Return the [x, y] coordinate for the center point of the cell that contains the specified text.  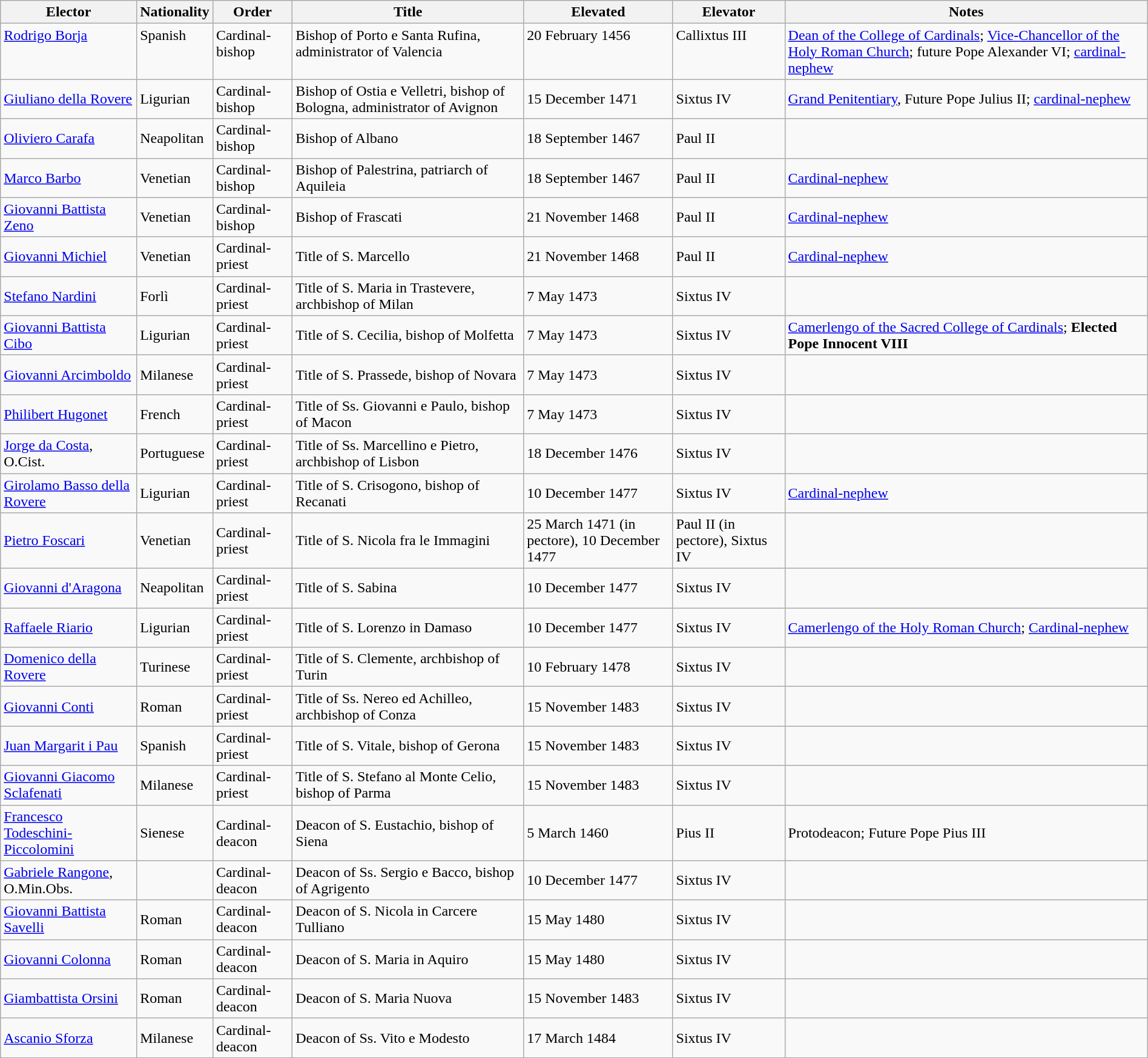
Giovanni Battista Cibo [69, 336]
Elevated [598, 12]
Bishop of Porto e Santa Rufina, administrator of Valencia [408, 51]
Sienese [175, 833]
Elector [69, 12]
Giovanni Battista Savelli [69, 919]
Gabriele Rangone, O.Min.Obs. [69, 881]
Giuliano della Rovere [69, 99]
Portuguese [175, 453]
Rodrigo Borja [69, 51]
Deacon of Ss. Vito e Modesto [408, 1038]
Paul II (in pectore), Sixtus IV [729, 541]
Grand Penitentiary, Future Pope Julius II; cardinal-nephew [966, 99]
Title of S. Crisogono, bishop of Recanati [408, 493]
Title of S. Cecilia, bishop of Molfetta [408, 336]
17 March 1484 [598, 1038]
Giovanni Colonna [69, 959]
Girolamo Basso della Rovere [69, 493]
Marco Barbo [69, 178]
Giovanni Battista Zeno [69, 217]
5 March 1460 [598, 833]
Giovanni Conti [69, 706]
Oliviero Carafa [69, 138]
Bishop of Ostia e Velletri, bishop of Bologna, administrator of Avignon [408, 99]
18 December 1476 [598, 453]
Deacon of S. Maria in Aquiro [408, 959]
Raffaele Riario [69, 627]
Bishop of Palestrina, patriarch of Aquileia [408, 178]
Order [252, 12]
Title of S. Stefano al Monte Celio, bishop of Parma [408, 785]
Deacon of S. Nicola in Carcere Tulliano [408, 919]
Pietro Foscari [69, 541]
Bishop of Albano [408, 138]
Title of S. Sabina [408, 589]
15 December 1471 [598, 99]
Nationality [175, 12]
Title of Ss. Nereo ed Achilleo, archbishop of Conza [408, 706]
Title of S. Vitale, bishop of Gerona [408, 746]
Dean of the College of Cardinals; Vice-Chancellor of the Holy Roman Church; future Pope Alexander VI; cardinal-nephew [966, 51]
Camerlengo of the Sacred College of Cardinals; Elected Pope Innocent VIII [966, 336]
Turinese [175, 667]
Juan Margarit i Pau [69, 746]
Giovanni Giacomo Sclafenati [69, 785]
Title of Ss. Marcellino e Pietro, archbishop of Lisbon [408, 453]
Bishop of Frascati [408, 217]
25 March 1471 (in pectore), 10 December 1477 [598, 541]
Title of S. Nicola fra le Immagini [408, 541]
Title [408, 12]
Deacon of Ss. Sergio e Bacco, bishop of Agrigento [408, 881]
Domenico della Rovere [69, 667]
Giovanni d'Aragona [69, 589]
Title of Ss. Giovanni e Paulo, bishop of Macon [408, 414]
Giovanni Michiel [69, 257]
Francesco Todeschini-Piccolomini [69, 833]
Deacon of S. Eustachio, bishop of Siena [408, 833]
Philibert Hugonet [69, 414]
Camerlengo of the Holy Roman Church; Cardinal-nephew [966, 627]
Protodeacon; Future Pope Pius III [966, 833]
Title of S. Marcello [408, 257]
Ascanio Sforza [69, 1038]
Pius II [729, 833]
Deacon of S. Maria Nuova [408, 998]
Notes [966, 12]
French [175, 414]
Callixtus III [729, 51]
20 February 1456 [598, 51]
Jorge da Costa, O.Cist. [69, 453]
Title of S. Maria in Trastevere, archbishop of Milan [408, 296]
Title of S. Lorenzo in Damaso [408, 627]
Elevator [729, 12]
Giambattista Orsini [69, 998]
Giovanni Arcimboldo [69, 374]
Forlì [175, 296]
Stefano Nardini [69, 296]
Title of S. Prassede, bishop of Novara [408, 374]
10 February 1478 [598, 667]
Title of S. Clemente, archbishop of Turin [408, 667]
